Find where the given text appears and provide that cell's center as [X, Y] coordinate. 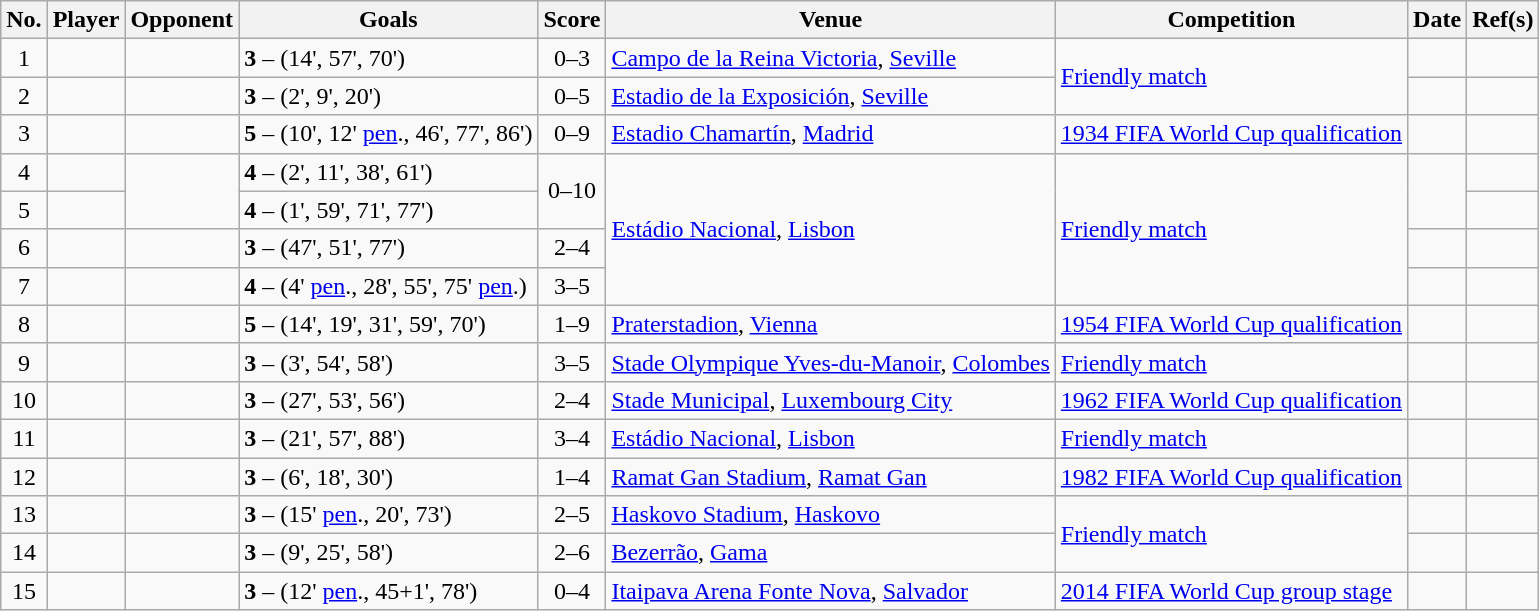
Praterstadion, Vienna [830, 324]
2 [24, 96]
0–5 [572, 96]
4 – (4' pen., 28', 55', 75' pen.) [388, 286]
Competition [1231, 20]
3 – (14', 57', 70') [388, 58]
1 [24, 58]
No. [24, 20]
2–5 [572, 515]
3 – (21', 57', 88') [388, 438]
4 – (2', 11', 38', 61') [388, 172]
6 [24, 248]
1–9 [572, 324]
3 – (15' pen., 20', 73') [388, 515]
5 [24, 210]
Campo de la Reina Victoria, Seville [830, 58]
3 – (2', 9', 20') [388, 96]
Estadio Chamartín, Madrid [830, 134]
3 – (6', 18', 30') [388, 477]
Stade Municipal, Luxembourg City [830, 400]
0–4 [572, 591]
Date [1438, 20]
1982 FIFA World Cup qualification [1231, 477]
1962 FIFA World Cup qualification [1231, 400]
0–9 [572, 134]
0–3 [572, 58]
9 [24, 362]
Itaipava Arena Fonte Nova, Salvador [830, 591]
0–10 [572, 191]
4 – (1', 59', 71', 77') [388, 210]
14 [24, 553]
7 [24, 286]
1934 FIFA World Cup qualification [1231, 134]
Haskovo Stadium, Haskovo [830, 515]
Estadio de la Exposición, Seville [830, 96]
1954 FIFA World Cup qualification [1231, 324]
1–4 [572, 477]
Venue [830, 20]
2–6 [572, 553]
Ref(s) [1503, 20]
3 – (9', 25', 58') [388, 553]
3 – (47', 51', 77') [388, 248]
Goals [388, 20]
3 – (27', 53', 56') [388, 400]
Ramat Gan Stadium, Ramat Gan [830, 477]
2014 FIFA World Cup group stage [1231, 591]
Score [572, 20]
15 [24, 591]
Player [86, 20]
Stade Olympique Yves-du-Manoir, Colombes [830, 362]
12 [24, 477]
5 – (10', 12' pen., 46', 77', 86') [388, 134]
11 [24, 438]
8 [24, 324]
5 – (14', 19', 31', 59', 70') [388, 324]
13 [24, 515]
10 [24, 400]
Bezerrão, Gama [830, 553]
3 [24, 134]
3–4 [572, 438]
3 – (3', 54', 58') [388, 362]
3 – (12' pen., 45+1', 78') [388, 591]
4 [24, 172]
Opponent [182, 20]
